Locate the cell with the specified text and output its [X, Y] center coordinate. 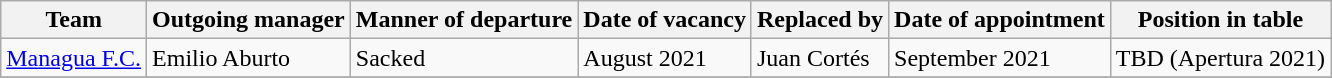
Manner of departure [464, 20]
Juan Cortés [820, 58]
September 2021 [1000, 58]
Replaced by [820, 20]
Outgoing manager [249, 20]
Position in table [1220, 20]
Date of appointment [1000, 20]
Sacked [464, 58]
TBD (Apertura 2021) [1220, 58]
Team [74, 20]
Emilio Aburto [249, 58]
Managua F.C. [74, 58]
Date of vacancy [665, 20]
August 2021 [665, 58]
